Identify which cell holds the provided text, then report its (X, Y) central coordinate. 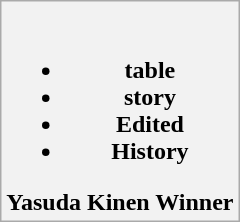
tablestoryEditedHistoryYasuda Kinen Winner (120, 112)
